Locate the cell with the specified text and output its (x, y) center coordinate. 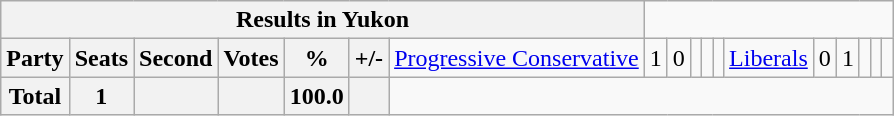
Results in Yukon (323, 20)
Party (35, 58)
Second (176, 58)
% (316, 58)
Progressive Conservative (517, 58)
Seats (101, 58)
Total (35, 96)
+/- (368, 58)
Votes (251, 58)
Liberals (769, 58)
100.0 (316, 96)
